Identify which cell holds the provided text, then report its [x, y] central coordinate. 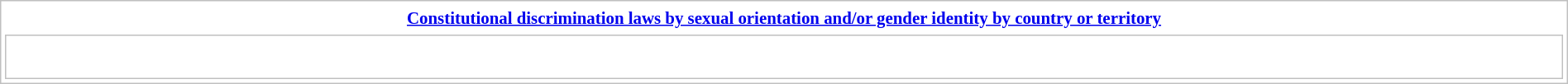
Constitutional discrimination laws by sexual orientation and/or gender identity by country or territory [784, 18]
